Capture the cell that displays the provided text and extract its (X, Y) central coordinate. 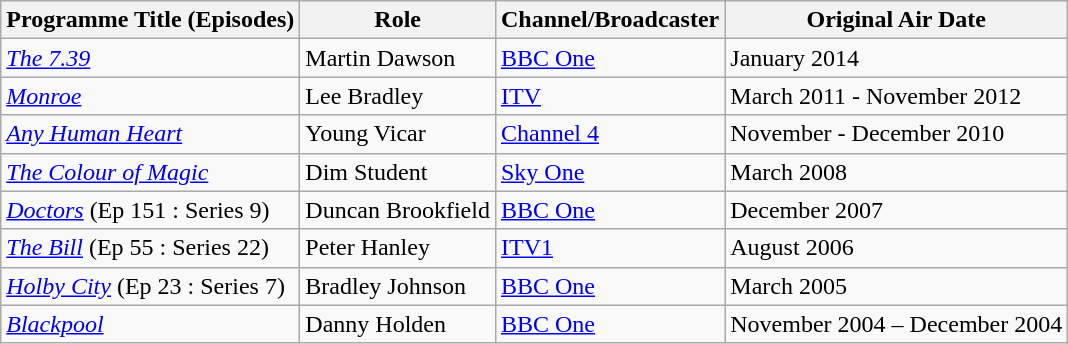
Programme Title (Episodes) (150, 20)
Lee Bradley (398, 96)
Dim Student (398, 172)
The Colour of Magic (150, 172)
December 2007 (896, 210)
ITV (610, 96)
March 2005 (896, 286)
Young Vicar (398, 134)
Holby City (Ep 23 : Series 7) (150, 286)
Martin Dawson (398, 58)
November - December 2010 (896, 134)
The Bill (Ep 55 : Series 22) (150, 248)
Doctors (Ep 151 : Series 9) (150, 210)
Peter Hanley (398, 248)
Any Human Heart (150, 134)
Duncan Brookfield (398, 210)
Channel/Broadcaster (610, 20)
Bradley Johnson (398, 286)
January 2014 (896, 58)
Channel 4 (610, 134)
Blackpool (150, 324)
Monroe (150, 96)
March 2008 (896, 172)
November 2004 – December 2004 (896, 324)
Sky One (610, 172)
August 2006 (896, 248)
The 7.39 (150, 58)
March 2011 - November 2012 (896, 96)
Original Air Date (896, 20)
Danny Holden (398, 324)
Role (398, 20)
ITV1 (610, 248)
